Capture the cell that displays the provided text and extract its (x, y) central coordinate. 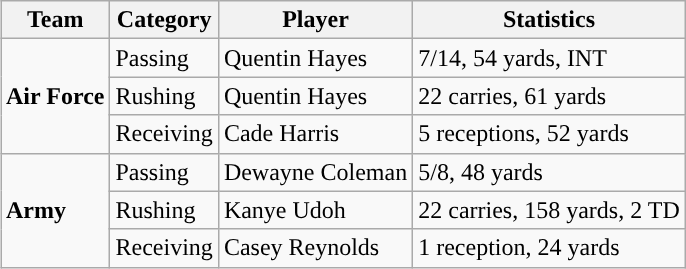
5 receptions, 52 yards (550, 134)
Category (164, 20)
22 carries, 158 yards, 2 TD (550, 210)
Dewayne Coleman (315, 172)
Army (54, 210)
Player (315, 20)
Air Force (54, 96)
1 reception, 24 yards (550, 248)
7/14, 54 yards, INT (550, 58)
Kanye Udoh (315, 210)
5/8, 48 yards (550, 172)
Team (54, 20)
Casey Reynolds (315, 248)
22 carries, 61 yards (550, 96)
Cade Harris (315, 134)
Statistics (550, 20)
